Extract the [X, Y] coordinate from the center of the cell holding the provided text.  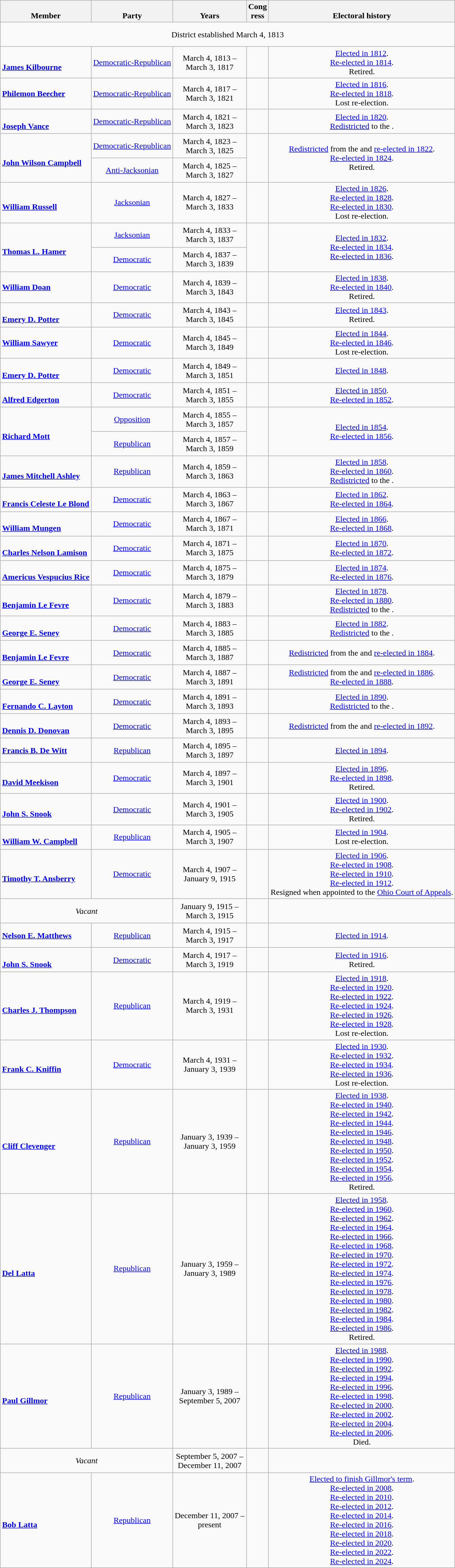
March 4, 1845 –March 3, 1849 [210, 343]
Redistricted from the and re-elected in 1892. [362, 726]
Elected in 1916.Retired. [362, 960]
March 4, 1849 –March 3, 1851 [210, 370]
March 4, 1887 –March 3, 1891 [210, 677]
Francis Celeste Le Blond [46, 499]
January 3, 1939 –January 3, 1959 [210, 1142]
Elected in 1844.Re-elected in 1846.Lost re-election. [362, 343]
Del Latta [46, 1269]
March 4, 1863 –March 3, 1867 [210, 499]
March 4, 1825 –March 3, 1827 [210, 170]
William Sawyer [46, 343]
March 4, 1905 –March 3, 1907 [210, 837]
Cliff Clevenger [46, 1142]
January 3, 1959 –January 3, 1989 [210, 1269]
Elected in 1854.Re-elected in 1856. [362, 431]
Elected in 1900.Re-elected in 1902.Retired. [362, 809]
March 4, 1837 –March 3, 1839 [210, 259]
Charles Nelson Lamison [46, 548]
Timothy T. Ansberry [46, 874]
March 4, 1897 –March 3, 1901 [210, 778]
Richard Mott [46, 431]
March 4, 1823 –March 3, 1825 [210, 146]
March 4, 1817 –March 3, 1821 [210, 94]
March 4, 1895 –March 3, 1897 [210, 750]
March 4, 1855 –March 3, 1857 [210, 419]
James Kilbourne [46, 62]
Elected in 1896.Re-elected in 1898.Retired. [362, 778]
William Doan [46, 287]
Elected in 1843.Retired. [362, 315]
John Wilson Campbell [46, 158]
March 4, 1871 –March 3, 1875 [210, 548]
January 3, 1989 –September 5, 2007 [210, 1396]
Elected in 1858.Re-elected in 1860.Redistricted to the . [362, 471]
Opposition [132, 419]
Redistricted from the and re-elected in 1886.Re-elected in 1888. [362, 677]
March 4, 1901 –March 3, 1905 [210, 809]
March 4, 1839 –March 3, 1843 [210, 287]
Party [132, 12]
Elected in 1848. [362, 370]
Dennis D. Donovan [46, 726]
William Russell [46, 203]
Alfred Edgerton [46, 395]
Elected in 1832.Re-elected in 1834.Re-elected in 1836. [362, 247]
Thomas L. Hamer [46, 247]
Fernando C. Layton [46, 701]
Elected in 1914. [362, 935]
March 4, 1891 –March 3, 1893 [210, 701]
Redistricted from the and re-elected in 1884. [362, 652]
Paul Gillmor [46, 1396]
James Mitchell Ashley [46, 471]
Elected in 1820.Redistricted to the . [362, 121]
Elected in 1816.Re-elected in 1818.Lost re-election. [362, 94]
March 4, 1885 –March 3, 1887 [210, 652]
March 4, 1827 –March 3, 1833 [210, 203]
David Meekison [46, 778]
Years [210, 12]
March 4, 1867 –March 3, 1871 [210, 524]
Elected in 1894. [362, 750]
March 4, 1875 –March 3, 1879 [210, 572]
March 4, 1833 –March 3, 1837 [210, 235]
Joseph Vance [46, 121]
March 4, 1859 –March 3, 1863 [210, 471]
Congress [258, 12]
Elected in 1882.Redistricted to the . [362, 628]
March 4, 1843 –March 3, 1845 [210, 315]
Nelson E. Matthews [46, 935]
March 4, 1813 –March 3, 1817 [210, 62]
William W. Campbell [46, 837]
March 4, 1883 –March 3, 1885 [210, 628]
William Mungen [46, 524]
March 4, 1879 –March 3, 1883 [210, 600]
Elected in 1866.Re-elected in 1868. [362, 524]
Francis B. De Witt [46, 750]
Electoral history [362, 12]
March 4, 1821 –March 3, 1823 [210, 121]
Elected in 1850.Re-elected in 1852. [362, 395]
Member [46, 12]
September 5, 2007 –December 11, 2007 [210, 1461]
Americus Vespucius Rice [46, 572]
Frank C. Kniffin [46, 1065]
Elected in 1862.Re-elected in 1864. [362, 499]
March 4, 1857 –March 3, 1859 [210, 444]
Elected in 1918.Re-elected in 1920.Re-elected in 1922.Re-elected in 1924.Re-elected in 1926.Re-elected in 1928.Lost re-election. [362, 1006]
December 11, 2007 –present [210, 1521]
Elected in 1812.Re-elected in 1814.Retired. [362, 62]
Elected in 1890.Redistricted to the . [362, 701]
Philemon Beecher [46, 94]
Elected in 1930.Re-elected in 1932.Re-elected in 1934.Re-elected in 1936.Lost re-election. [362, 1065]
March 4, 1907 –January 9, 1915 [210, 874]
March 4, 1893 –March 3, 1895 [210, 726]
Anti-Jacksonian [132, 170]
March 4, 1851 –March 3, 1855 [210, 395]
Elected in 1906.Re-elected in 1908.Re-elected in 1910.Re-elected in 1912.Resigned when appointed to the Ohio Court of Appeals. [362, 874]
Elected in 1870.Re-elected in 1872. [362, 548]
March 4, 1919 –March 3, 1931 [210, 1006]
Charles J. Thompson [46, 1006]
March 4, 1931 –January 3, 1939 [210, 1065]
Elected in 1838.Re-elected in 1840.Retired. [362, 287]
January 9, 1915 –March 3, 1915 [210, 911]
Elected in 1874.Re-elected in 1876. [362, 572]
Elected in 1826.Re-elected in 1828.Re-elected in 1830.Lost re-election. [362, 203]
March 4, 1915 –March 3, 1917 [210, 935]
March 4, 1917 –March 3, 1919 [210, 960]
District established March 4, 1813 [228, 35]
Elected in 1904.Lost re-election. [362, 837]
Elected in 1878.Re-elected in 1880.Redistricted to the . [362, 600]
Redistricted from the and re-elected in 1822.Re-elected in 1824.Retired. [362, 158]
Bob Latta [46, 1521]
